Provide the [X, Y] coordinate of the cell's center where the given text is located.  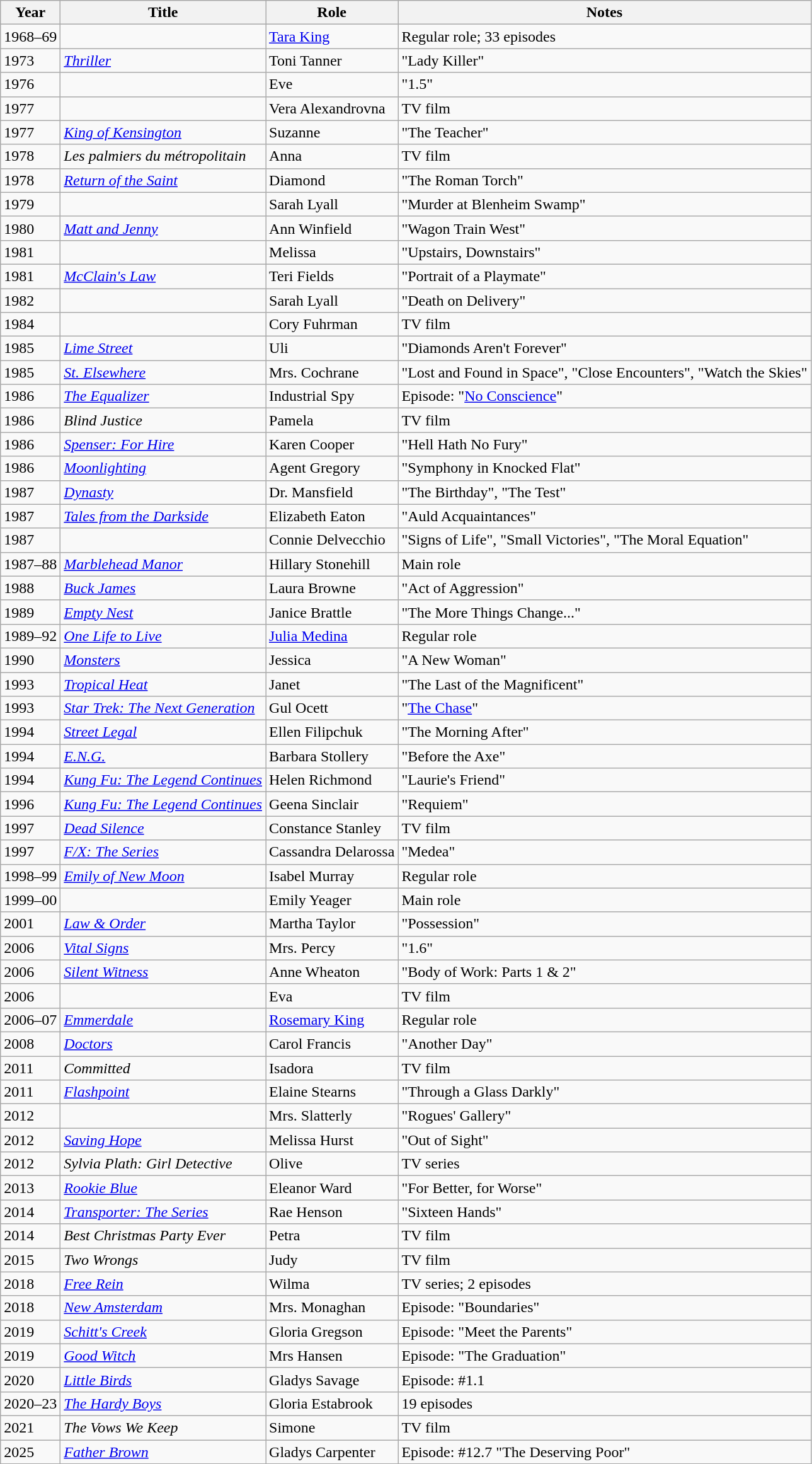
Melissa [332, 252]
"The Birthday", "The Test" [605, 492]
Olive [332, 1164]
Role [332, 13]
Teri Fields [332, 276]
Episode: "Boundaries" [605, 1308]
Geena Sinclair [332, 804]
Simone [332, 1427]
Anne Wheaton [332, 972]
Star Trek: The Next Generation [163, 708]
"Diamonds Aren't Forever" [605, 349]
Silent Witness [163, 972]
St. Elsewhere [163, 372]
1999–00 [30, 900]
"Upstairs, Downstairs" [605, 252]
Monsters [163, 660]
1987–88 [30, 564]
2001 [30, 924]
New Amsterdam [163, 1308]
Episode: #1.1 [605, 1380]
1989–92 [30, 636]
"Before the Axe" [605, 756]
"Signs of Life", "Small Victories", "The Moral Equation" [605, 540]
"Death on Delivery" [605, 301]
"Symphony in Knocked Flat" [605, 468]
"The More Things Change..." [605, 612]
"1.5" [605, 84]
Matt and Jenny [163, 228]
Les palmiers du métropolitain [163, 156]
1988 [30, 588]
"1.6" [605, 948]
1982 [30, 301]
Episode: "The Graduation" [605, 1356]
"Another Day" [605, 1044]
Emmerdale [163, 1020]
Little Birds [163, 1380]
One Life to Live [163, 636]
"Sixteen Hands" [605, 1212]
Helen Richmond [332, 780]
Tara King [332, 37]
Gladys Carpenter [332, 1451]
Ellen Filipchuk [332, 732]
Janice Brattle [332, 612]
Moonlighting [163, 468]
"Wagon Train West" [605, 228]
Suzanne [332, 132]
Toni Tanner [332, 61]
1996 [30, 804]
TV series; 2 episodes [605, 1284]
Laura Browne [332, 588]
Title [163, 13]
"Act of Aggression" [605, 588]
Cory Fuhrman [332, 325]
1989 [30, 612]
"Lost and Found in Space", "Close Encounters", "Watch the Skies" [605, 372]
Eleanor Ward [332, 1188]
1984 [30, 325]
Wilma [332, 1284]
Karen Cooper [332, 444]
Mrs. Slatterly [332, 1116]
Rosemary King [332, 1020]
Spenser: For Hire [163, 444]
Martha Taylor [332, 924]
1979 [30, 204]
Carol Francis [332, 1044]
2025 [30, 1451]
Gladys Savage [332, 1380]
Cassandra Delarossa [332, 852]
Empty Nest [163, 612]
Emily of New Moon [163, 876]
Return of the Saint [163, 180]
Tropical Heat [163, 684]
Isabel Murray [332, 876]
"Body of Work: Parts 1 & 2" [605, 972]
Hillary Stonehill [332, 564]
Saving Hope [163, 1140]
Committed [163, 1068]
Episode: "No Conscience" [605, 396]
2008 [30, 1044]
"Hell Hath No Fury" [605, 444]
Blind Justice [163, 420]
Ann Winfield [332, 228]
Melissa Hurst [332, 1140]
Barbara Stollery [332, 756]
"The Chase" [605, 708]
Vital Signs [163, 948]
1998–99 [30, 876]
Eve [332, 84]
1973 [30, 61]
F/X: The Series [163, 852]
"Murder at Blenheim Swamp" [605, 204]
Sylvia Plath: Girl Detective [163, 1164]
Uli [332, 349]
Dead Silence [163, 828]
Janet [332, 684]
Best Christmas Party Ever [163, 1236]
Flashpoint [163, 1092]
Anna [332, 156]
1980 [30, 228]
Street Legal [163, 732]
2021 [30, 1427]
Buck James [163, 588]
Elaine Stearns [332, 1092]
Episode: #12.7 "The Deserving Poor" [605, 1451]
2006–07 [30, 1020]
"The Roman Torch" [605, 180]
"Medea" [605, 852]
Thriller [163, 61]
1968–69 [30, 37]
Free Rein [163, 1284]
Gul Ocett [332, 708]
Industrial Spy [332, 396]
Connie Delvecchio [332, 540]
2015 [30, 1260]
Transporter: The Series [163, 1212]
"The Teacher" [605, 132]
Mrs. Monaghan [332, 1308]
Rae Henson [332, 1212]
The Hardy Boys [163, 1403]
The Vows We Keep [163, 1427]
Schitt's Creek [163, 1332]
Emily Yeager [332, 900]
"Lady Killer" [605, 61]
19 episodes [605, 1403]
Agent Gregory [332, 468]
"Laurie's Friend" [605, 780]
Diamond [332, 180]
Law & Order [163, 924]
Doctors [163, 1044]
Dr. Mansfield [332, 492]
"A New Woman" [605, 660]
Mrs. Percy [332, 948]
The Equalizer [163, 396]
McClain's Law [163, 276]
Notes [605, 13]
"Out of Sight" [605, 1140]
Regular role; 33 episodes [605, 37]
Vera Alexandrovna [332, 108]
"Portrait of a Playmate" [605, 276]
"Through a Glass Darkly" [605, 1092]
Judy [332, 1260]
Dynasty [163, 492]
"Auld Acquaintances" [605, 516]
Jessica [332, 660]
Constance Stanley [332, 828]
Good Witch [163, 1356]
Lime Street [163, 349]
Mrs. Cochrane [332, 372]
Eva [332, 996]
"Rogues' Gallery" [605, 1116]
"The Morning After" [605, 732]
Episode: "Meet the Parents" [605, 1332]
1990 [30, 660]
"Possession" [605, 924]
Julia Medina [332, 636]
Mrs Hansen [332, 1356]
Rookie Blue [163, 1188]
Marblehead Manor [163, 564]
"For Better, for Worse" [605, 1188]
Year [30, 13]
Isadora [332, 1068]
2013 [30, 1188]
Father Brown [163, 1451]
Two Wrongs [163, 1260]
"The Last of the Magnificent" [605, 684]
TV series [605, 1164]
Gloria Estabrook [332, 1403]
Petra [332, 1236]
"Requiem" [605, 804]
2020–23 [30, 1403]
2020 [30, 1380]
Tales from the Darkside [163, 516]
Elizabeth Eaton [332, 516]
1976 [30, 84]
Gloria Gregson [332, 1332]
Pamela [332, 420]
E.N.G. [163, 756]
King of Kensington [163, 132]
